Capture the cell that displays the provided text and extract its [x, y] central coordinate. 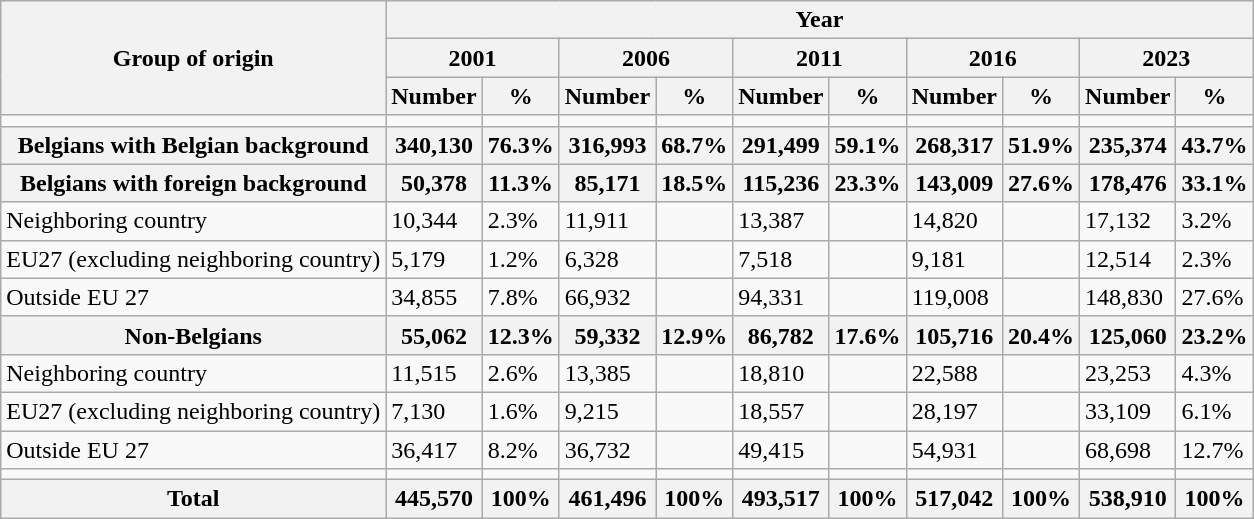
11,911 [607, 221]
Total [194, 499]
538,910 [1128, 499]
86,782 [781, 335]
143,009 [954, 183]
493,517 [781, 499]
94,331 [781, 297]
5,179 [434, 259]
2001 [472, 58]
2011 [820, 58]
12.9% [694, 335]
Belgians with foreign background [194, 183]
68.7% [694, 145]
291,499 [781, 145]
115,236 [781, 183]
12.7% [1214, 449]
7.8% [520, 297]
105,716 [954, 335]
178,476 [1128, 183]
148,830 [1128, 297]
20.4% [1042, 335]
76.3% [520, 145]
2023 [1166, 58]
18.5% [694, 183]
13,387 [781, 221]
23,253 [1128, 373]
9,181 [954, 259]
125,060 [1128, 335]
445,570 [434, 499]
59,332 [607, 335]
9,215 [607, 411]
268,317 [954, 145]
66,932 [607, 297]
Group of origin [194, 58]
Year [820, 20]
316,993 [607, 145]
8.2% [520, 449]
2006 [646, 58]
14,820 [954, 221]
12.3% [520, 335]
3.2% [1214, 221]
340,130 [434, 145]
7,130 [434, 411]
50,378 [434, 183]
68,698 [1128, 449]
22,588 [954, 373]
2016 [992, 58]
51.9% [1042, 145]
461,496 [607, 499]
13,385 [607, 373]
11.3% [520, 183]
517,042 [954, 499]
235,374 [1128, 145]
6,328 [607, 259]
59.1% [868, 145]
36,732 [607, 449]
17,132 [1128, 221]
17.6% [868, 335]
4.3% [1214, 373]
7,518 [781, 259]
1.2% [520, 259]
43.7% [1214, 145]
33,109 [1128, 411]
23.3% [868, 183]
33.1% [1214, 183]
6.1% [1214, 411]
1.6% [520, 411]
36,417 [434, 449]
85,171 [607, 183]
2.6% [520, 373]
23.2% [1214, 335]
18,557 [781, 411]
12,514 [1128, 259]
28,197 [954, 411]
11,515 [434, 373]
Non-Belgians [194, 335]
49,415 [781, 449]
Belgians with Belgian background [194, 145]
18,810 [781, 373]
10,344 [434, 221]
55,062 [434, 335]
54,931 [954, 449]
34,855 [434, 297]
119,008 [954, 297]
